Locate the cell with the specified text and output its [X, Y] center coordinate. 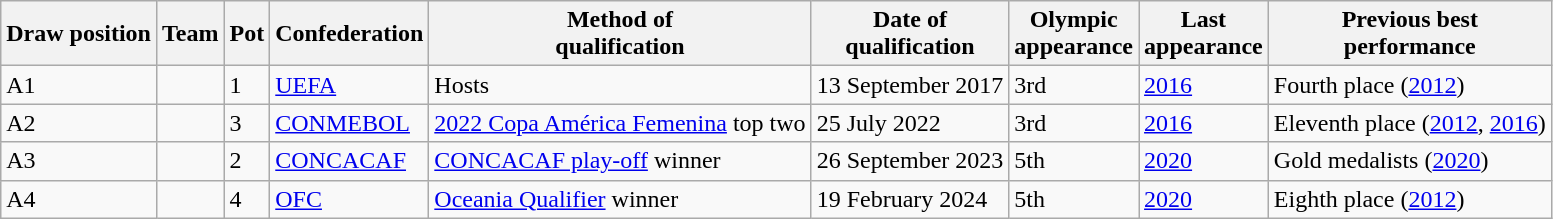
Confederation [350, 34]
Date ofqualification [910, 34]
2022 Copa América Femenina top two [620, 123]
3 [247, 123]
CONMEBOL [350, 123]
Pot [247, 34]
Eighth place (2012) [1410, 199]
A3 [79, 161]
25 July 2022 [910, 123]
A2 [79, 123]
2 [247, 161]
UEFA [350, 85]
Team [190, 34]
OFC [350, 199]
Hosts [620, 85]
Draw position [79, 34]
26 September 2023 [910, 161]
Method ofqualification [620, 34]
Olympicappearance [1074, 34]
4 [247, 199]
CONCACAF [350, 161]
Eleventh place (2012, 2016) [1410, 123]
A4 [79, 199]
Oceania Qualifier winner [620, 199]
Gold medalists (2020) [1410, 161]
13 September 2017 [910, 85]
CONCACAF play-off winner [620, 161]
19 February 2024 [910, 199]
Lastappearance [1204, 34]
A1 [79, 85]
Previous bestperformance [1410, 34]
Fourth place (2012) [1410, 85]
1 [247, 85]
